Return [X, Y] of the center of cell containing provided text 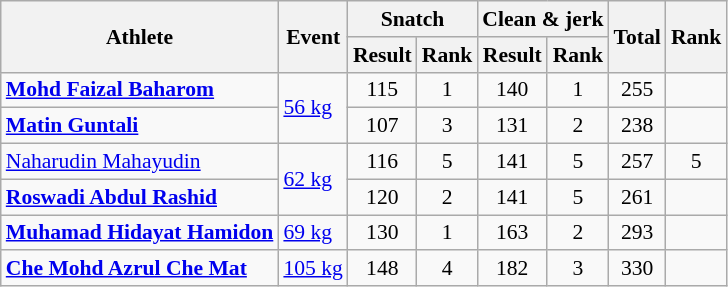
56 kg [312, 108]
115 [382, 90]
Total [638, 36]
238 [638, 126]
255 [638, 90]
130 [382, 233]
Roswadi Abdul Rashid [140, 197]
182 [512, 269]
Athlete [140, 36]
131 [512, 126]
261 [638, 197]
Naharudin Mahayudin [140, 162]
Mohd Faizal Baharom [140, 90]
Matin Guntali [140, 126]
4 [448, 269]
148 [382, 269]
293 [638, 233]
Snatch [412, 19]
Che Mohd Azrul Che Mat [140, 269]
120 [382, 197]
105 kg [312, 269]
116 [382, 162]
62 kg [312, 180]
Clean & jerk [542, 19]
Muhamad Hidayat Hamidon [140, 233]
Event [312, 36]
257 [638, 162]
69 kg [312, 233]
163 [512, 233]
330 [638, 269]
140 [512, 90]
107 [382, 126]
